From the cell containing the given text, extract its center point as [x, y] coordinate. 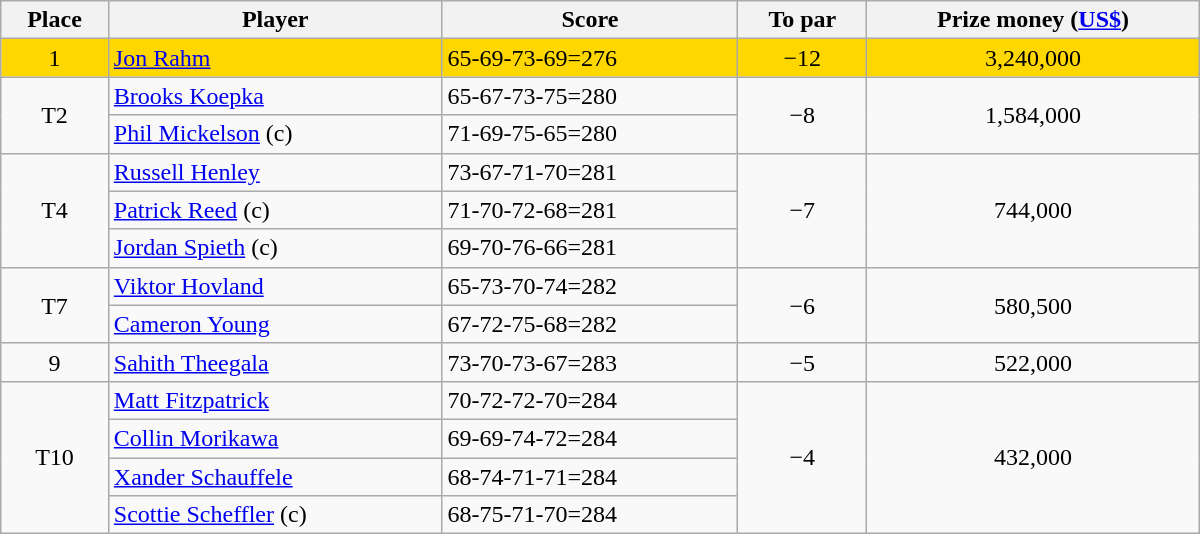
Collin Morikawa [275, 438]
65-67-73-75=280 [590, 96]
65-69-73-69=276 [590, 58]
Phil Mickelson (c) [275, 134]
580,500 [1033, 305]
T10 [55, 457]
68-74-71-71=284 [590, 477]
432,000 [1033, 457]
3,240,000 [1033, 58]
69-70-76-66=281 [590, 248]
9 [55, 362]
69-69-74-72=284 [590, 438]
T7 [55, 305]
−8 [802, 115]
744,000 [1033, 210]
68-75-71-70=284 [590, 515]
−4 [802, 457]
Scottie Scheffler (c) [275, 515]
Jordan Spieth (c) [275, 248]
Place [55, 20]
Matt Fitzpatrick [275, 400]
Patrick Reed (c) [275, 210]
T4 [55, 210]
73-67-71-70=281 [590, 172]
Prize money (US$) [1033, 20]
71-69-75-65=280 [590, 134]
522,000 [1033, 362]
Sahith Theegala [275, 362]
Xander Schauffele [275, 477]
73-70-73-67=283 [590, 362]
Russell Henley [275, 172]
Viktor Hovland [275, 286]
Cameron Young [275, 324]
−5 [802, 362]
65-73-70-74=282 [590, 286]
−7 [802, 210]
1 [55, 58]
−12 [802, 58]
Score [590, 20]
1,584,000 [1033, 115]
Brooks Koepka [275, 96]
71-70-72-68=281 [590, 210]
Jon Rahm [275, 58]
T2 [55, 115]
67-72-75-68=282 [590, 324]
70-72-72-70=284 [590, 400]
Player [275, 20]
−6 [802, 305]
To par [802, 20]
